Scan for the cell matching the given text and deliver its (x, y) coordinate at center. 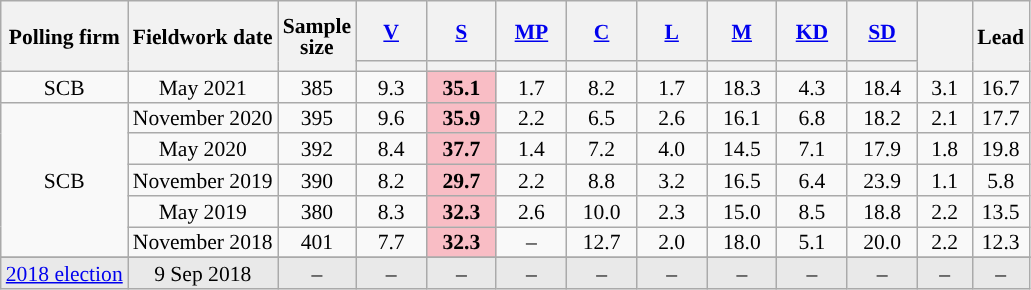
M (742, 31)
V (391, 31)
12.3 (1000, 242)
SD (882, 31)
18.0 (742, 242)
14.5 (742, 150)
9.6 (391, 118)
20.0 (882, 242)
7.1 (812, 150)
1.4 (531, 150)
8.8 (601, 180)
2018 election (64, 274)
19.8 (1000, 150)
6.5 (601, 118)
November 2018 (203, 242)
390 (317, 180)
5.8 (1000, 180)
2.0 (672, 242)
4.3 (812, 86)
November 2019 (203, 180)
380 (317, 212)
6.4 (812, 180)
4.0 (672, 150)
November 2020 (203, 118)
MP (531, 31)
18.8 (882, 212)
18.2 (882, 118)
16.5 (742, 180)
392 (317, 150)
Samplesize (317, 36)
May 2021 (203, 86)
15.0 (742, 212)
12.7 (601, 242)
17.9 (882, 150)
29.7 (461, 180)
C (601, 31)
1.1 (944, 180)
KD (812, 31)
2.1 (944, 118)
May 2020 (203, 150)
5.1 (812, 242)
3.1 (944, 86)
18.4 (882, 86)
16.1 (742, 118)
May 2019 (203, 212)
S (461, 31)
385 (317, 86)
9 Sep 2018 (203, 274)
1.8 (944, 150)
35.9 (461, 118)
Polling firm (64, 36)
17.7 (1000, 118)
10.0 (601, 212)
Fieldwork date (203, 36)
13.5 (1000, 212)
9.3 (391, 86)
3.2 (672, 180)
8.5 (812, 212)
16.7 (1000, 86)
18.3 (742, 86)
401 (317, 242)
Lead (1000, 36)
8.4 (391, 150)
7.7 (391, 242)
2.3 (672, 212)
7.2 (601, 150)
23.9 (882, 180)
L (672, 31)
6.8 (812, 118)
35.1 (461, 86)
395 (317, 118)
37.7 (461, 150)
8.3 (391, 212)
